Identify which cell holds the provided text, then report its [x, y] central coordinate. 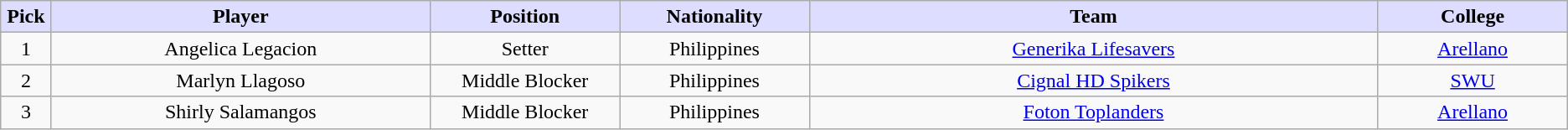
Angelica Legacion [241, 49]
Generika Lifesavers [1094, 49]
Cignal HD Spikers [1094, 81]
SWU [1473, 81]
2 [26, 81]
Foton Toplanders [1094, 112]
Position [525, 17]
Team [1094, 17]
College [1473, 17]
3 [26, 112]
Marlyn Llagoso [241, 81]
Nationality [714, 17]
Player [241, 17]
1 [26, 49]
Shirly Salamangos [241, 112]
Setter [525, 49]
Pick [26, 17]
